Search for the cell housing the specified text and yield its [x, y] center coordinate. 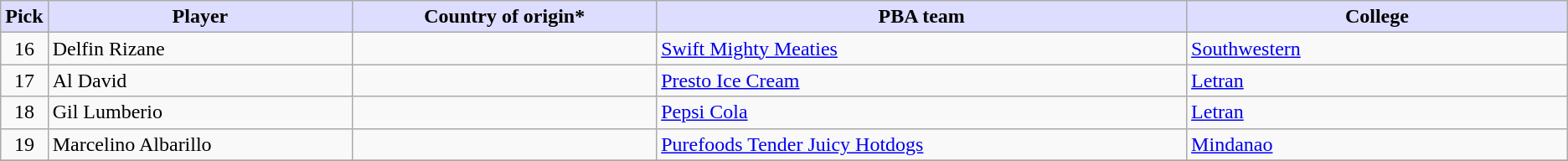
Purefoods Tender Juicy Hotdogs [921, 144]
Pick [24, 17]
Mindanao [1377, 144]
Pepsi Cola [921, 112]
18 [24, 112]
College [1377, 17]
Marcelino Albarillo [200, 144]
Gil Lumberio [200, 112]
Al David [200, 80]
19 [24, 144]
16 [24, 49]
Country of origin* [504, 17]
Player [200, 17]
Delfin Rizane [200, 49]
Presto Ice Cream [921, 80]
Swift Mighty Meaties [921, 49]
Southwestern [1377, 49]
17 [24, 80]
PBA team [921, 17]
